Return [X, Y] of the center of cell containing provided text 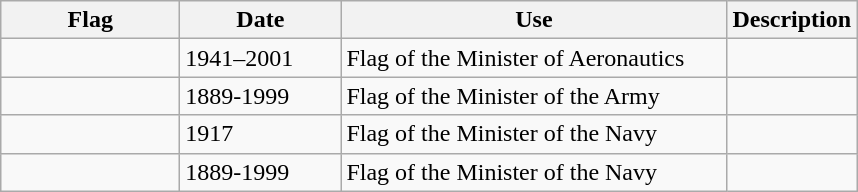
Use [534, 20]
Description [792, 20]
Flag of the Minister of Aeronautics [534, 58]
Flag [90, 20]
1917 [260, 134]
Date [260, 20]
1941–2001 [260, 58]
Flag of the Minister of the Army [534, 96]
